Scan for the cell matching the given text and deliver its (x, y) coordinate at center. 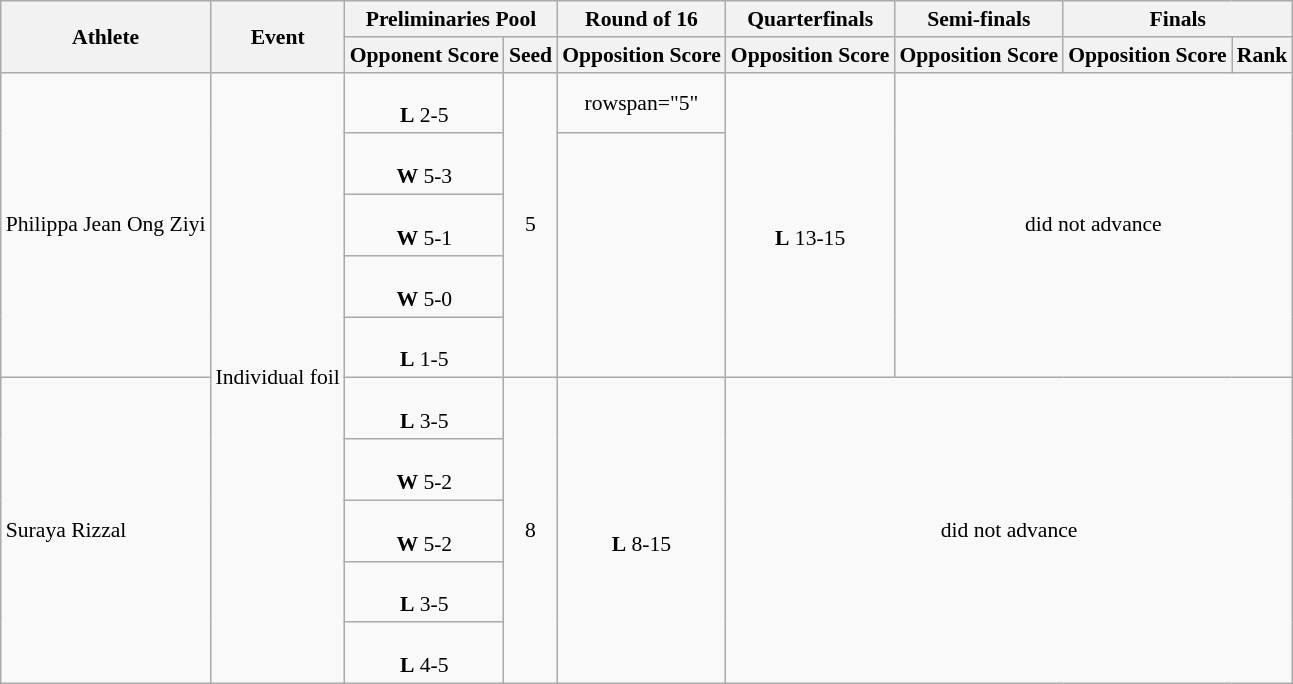
W 5-0 (424, 286)
Preliminaries Pool (451, 19)
rowspan="5" (642, 102)
L 4-5 (424, 654)
Seed (530, 55)
L 2-5 (424, 102)
Opponent Score (424, 55)
5 (530, 225)
L 13-15 (810, 225)
Individual foil (278, 378)
Athlete (106, 36)
L 1-5 (424, 348)
Rank (1262, 55)
Semi-finals (978, 19)
Quarterfinals (810, 19)
Suraya Rizzal (106, 531)
L 8-15 (642, 531)
8 (530, 531)
Event (278, 36)
W 5-3 (424, 164)
Philippa Jean Ong Ziyi (106, 225)
Round of 16 (642, 19)
Finals (1178, 19)
W 5-1 (424, 226)
